Locate the cell with the specified text and output its (X, Y) center coordinate. 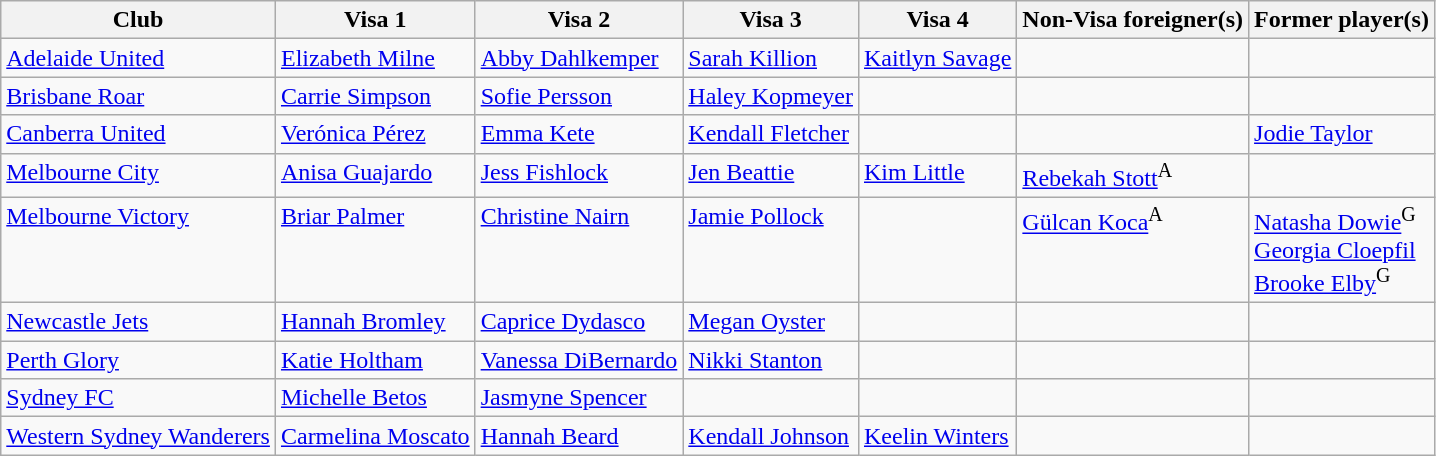
Perth Glory (138, 360)
Sarah Killion (771, 58)
Hannah Bromley (375, 322)
Christine Nairn (579, 250)
Jodie Taylor (1342, 134)
Nikki Stanton (771, 360)
Visa 1 (375, 20)
Carmelina Moscato (375, 436)
Newcastle Jets (138, 322)
Visa 2 (579, 20)
Western Sydney Wanderers (138, 436)
Sydney FC (138, 398)
Katie Holtham (375, 360)
Melbourne Victory (138, 250)
Former player(s) (1342, 20)
Michelle Betos (375, 398)
Jen Beattie (771, 176)
Haley Kopmeyer (771, 96)
Jamie Pollock (771, 250)
Adelaide United (138, 58)
Sofie Persson (579, 96)
Kim Little (937, 176)
Caprice Dydasco (579, 322)
Vanessa DiBernardo (579, 360)
Hannah Beard (579, 436)
Elizabeth Milne (375, 58)
Kendall Fletcher (771, 134)
Visa 4 (937, 20)
Jess Fishlock (579, 176)
Carrie Simpson (375, 96)
Non-Visa foreigner(s) (1133, 20)
Keelin Winters (937, 436)
Rebekah StottA (1133, 176)
Megan Oyster (771, 322)
Club (138, 20)
Emma Kete (579, 134)
Kaitlyn Savage (937, 58)
Natasha DowieG Georgia Cloepfil Brooke ElbyG (1342, 250)
Visa 3 (771, 20)
Kendall Johnson (771, 436)
Canberra United (138, 134)
Briar Palmer (375, 250)
Anisa Guajardo (375, 176)
Abby Dahlkemper (579, 58)
Jasmyne Spencer (579, 398)
Melbourne City (138, 176)
Brisbane Roar (138, 96)
Gülcan KocaA (1133, 250)
Verónica Pérez (375, 134)
